For the text-containing cell, return its midpoint in [x, y] coordinate format. 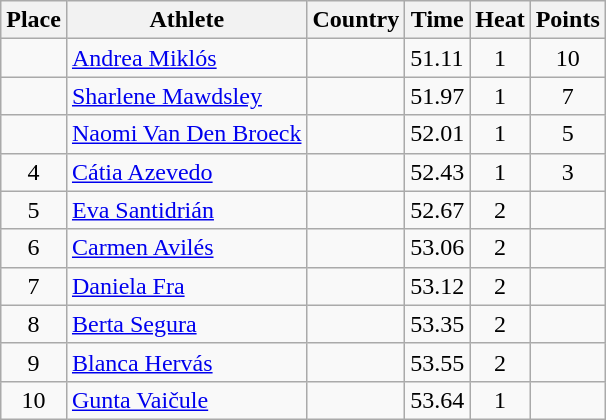
52.01 [438, 134]
Berta Segura [186, 324]
Carmen Avilés [186, 248]
6 [34, 248]
53.55 [438, 362]
Place [34, 20]
Eva Santidrián [186, 210]
Heat [500, 20]
Gunta Vaičule [186, 400]
53.06 [438, 248]
52.67 [438, 210]
3 [568, 172]
9 [34, 362]
53.12 [438, 286]
Athlete [186, 20]
Sharlene Mawdsley [186, 96]
Time [438, 20]
Andrea Miklós [186, 58]
Country [356, 20]
52.43 [438, 172]
4 [34, 172]
Naomi Van Den Broeck [186, 134]
Blanca Hervás [186, 362]
Daniela Fra [186, 286]
53.35 [438, 324]
Cátia Azevedo [186, 172]
51.11 [438, 58]
8 [34, 324]
Points [568, 20]
53.64 [438, 400]
51.97 [438, 96]
